Return the [x, y] coordinate for the center point of the cell that contains the specified text.  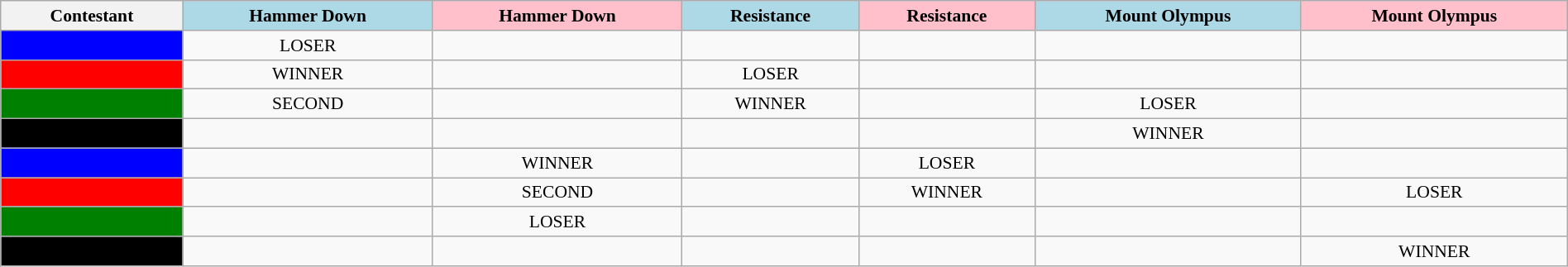
Contestant [92, 16]
